Find where the given text appears and provide that cell's center as [X, Y] coordinate. 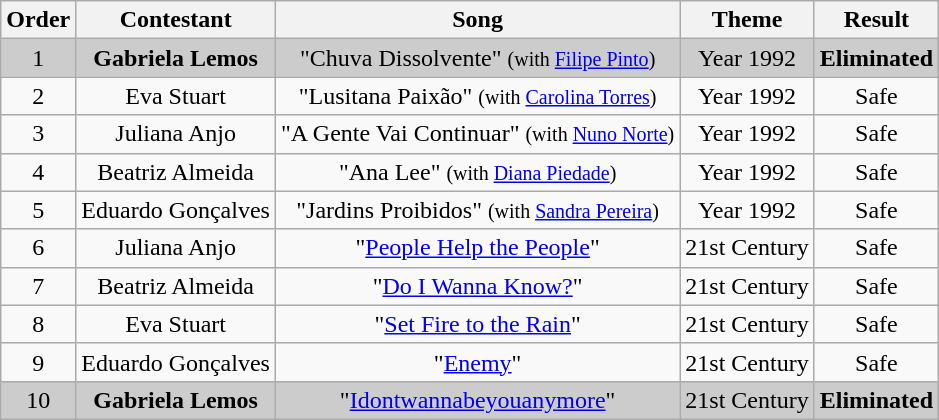
3 [38, 134]
"Set Fire to the Rain" [477, 324]
Order [38, 20]
"Do I Wanna Know?" [477, 286]
1 [38, 58]
10 [38, 400]
2 [38, 96]
"Idontwannabeyouanymore" [477, 400]
"People Help the People" [477, 248]
"Lusitana Paixão" (with Carolina Torres) [477, 96]
Contestant [176, 20]
Theme [747, 20]
5 [38, 210]
Result [876, 20]
7 [38, 286]
6 [38, 248]
"Enemy" [477, 362]
"A Gente Vai Continuar" (with Nuno Norte) [477, 134]
"Ana Lee" (with Diana Piedade) [477, 172]
9 [38, 362]
"Chuva Dissolvente" (with Filipe Pinto) [477, 58]
"Jardins Proibidos" (with Sandra Pereira) [477, 210]
8 [38, 324]
Song [477, 20]
4 [38, 172]
